Output the [X, Y] coordinate of the center of the cell containing the given text.  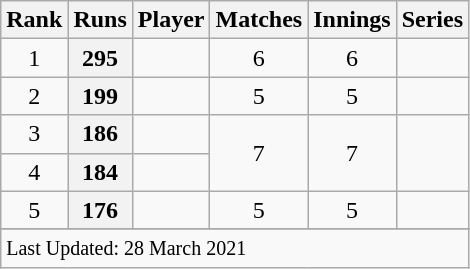
186 [100, 134]
176 [100, 210]
1 [34, 58]
295 [100, 58]
2 [34, 96]
4 [34, 172]
Player [171, 20]
Series [432, 20]
Innings [352, 20]
Matches [259, 20]
199 [100, 96]
Runs [100, 20]
3 [34, 134]
Last Updated: 28 March 2021 [235, 248]
184 [100, 172]
Rank [34, 20]
